Find where the given text appears and provide that cell's center as (X, Y) coordinate. 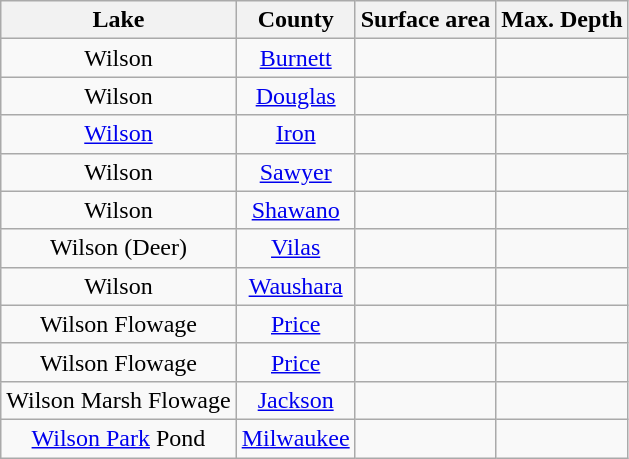
Wilson Marsh Flowage (118, 400)
Wilson Park Pond (118, 438)
Jackson (296, 400)
County (296, 20)
Wilson (Deer) (118, 248)
Douglas (296, 96)
Vilas (296, 248)
Lake (118, 20)
Surface area (426, 20)
Waushara (296, 286)
Max. Depth (562, 20)
Sawyer (296, 172)
Burnett (296, 58)
Iron (296, 134)
Milwaukee (296, 438)
Shawano (296, 210)
